Provide the [x, y] coordinate of the cell's center where the given text is located.  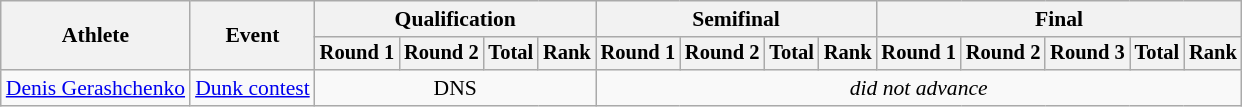
Athlete [96, 36]
Denis Gerashchenko [96, 88]
Final [1058, 19]
Event [252, 36]
Semifinal [736, 19]
Qualification [456, 19]
did not advance [919, 88]
Round 3 [1087, 54]
Dunk contest [252, 88]
DNS [456, 88]
